Locate the cell with the specified text and output its [X, Y] center coordinate. 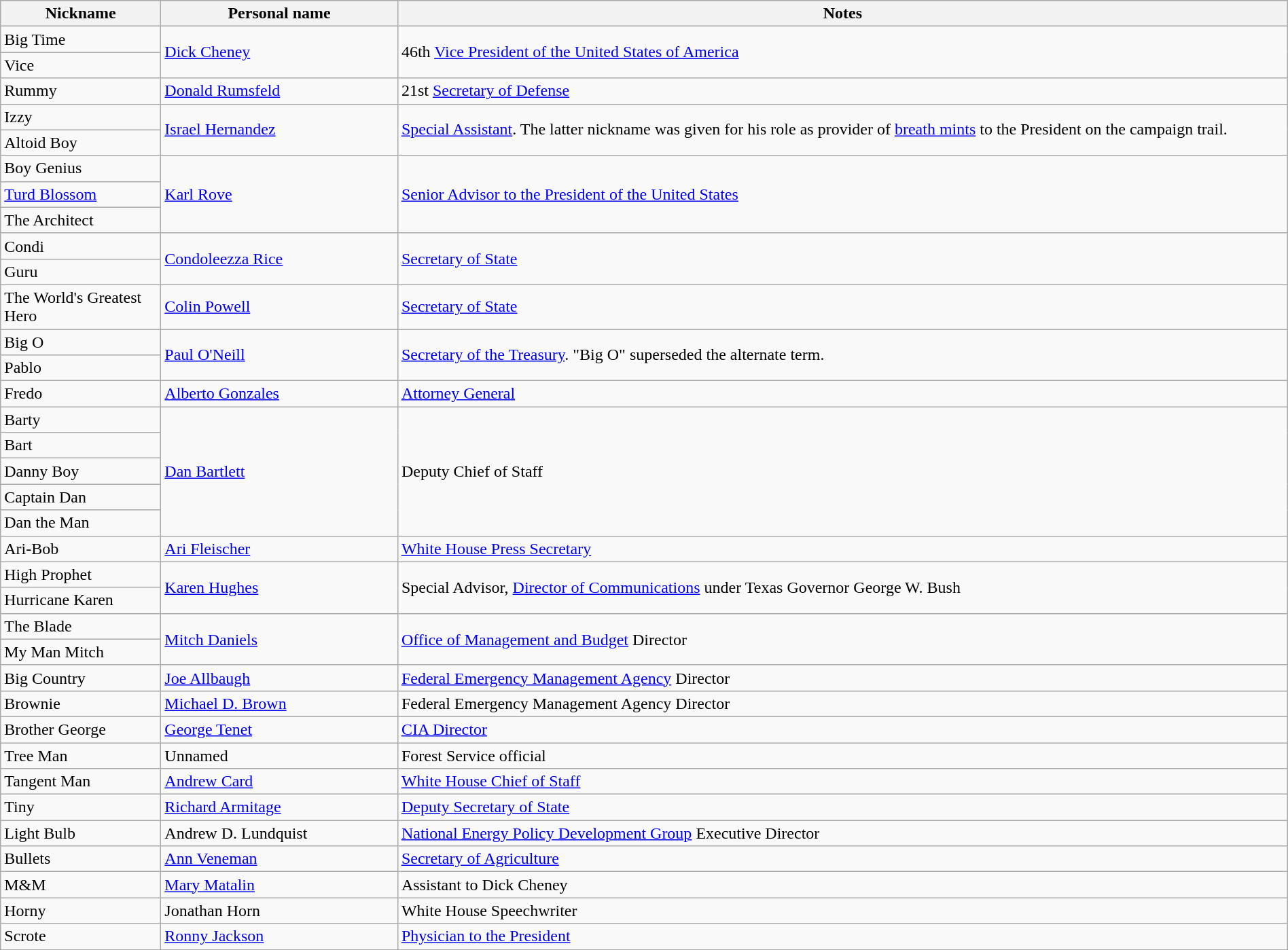
Richard Armitage [280, 807]
Karen Hughes [280, 587]
Ari-Bob [81, 549]
High Prophet [81, 574]
Condi [81, 246]
Michael D. Brown [280, 704]
Dan Bartlett [280, 471]
Physician to the President [842, 936]
Andrew Card [280, 782]
Hurricane Karen [81, 600]
Danny Boy [81, 471]
Senior Advisor to the President of the United States [842, 194]
Andrew D. Lundquist [280, 833]
Ann Veneman [280, 859]
Fredo [81, 394]
National Energy Policy Development Group Executive Director [842, 833]
White House Speechwriter [842, 911]
Secretary of the Treasury. "Big O" superseded the alternate term. [842, 354]
Joe Allbaugh [280, 678]
Karl Rove [280, 194]
Nickname [81, 14]
Big Country [81, 678]
Mary Matalin [280, 885]
Attorney General [842, 394]
46th Vice President of the United States of America [842, 52]
M&M [81, 885]
George Tenet [280, 729]
CIA Director [842, 729]
Dan the Man [81, 523]
Deputy Chief of Staff [842, 471]
Tiny [81, 807]
The Blade [81, 626]
Mitch Daniels [280, 639]
Deputy Secretary of State [842, 807]
Israel Hernandez [280, 130]
My Man Mitch [81, 652]
Tangent Man [81, 782]
Dick Cheney [280, 52]
White House Press Secretary [842, 549]
The World's Greatest Hero [81, 307]
Rummy [81, 91]
Guru [81, 272]
Special Advisor, Director of Communications under Texas Governor George W. Bush [842, 587]
Captain Dan [81, 497]
Vice [81, 65]
Unnamed [280, 756]
Big O [81, 342]
Pablo [81, 368]
Jonathan Horn [280, 911]
Barty [81, 420]
Izzy [81, 117]
Donald Rumsfeld [280, 91]
Assistant to Dick Cheney [842, 885]
Bullets [81, 859]
White House Chief of Staff [842, 782]
Boy Genius [81, 168]
Notes [842, 14]
Brother George [81, 729]
Turd Blossom [81, 194]
Horny [81, 911]
Office of Management and Budget Director [842, 639]
Paul O'Neill [280, 354]
Special Assistant. The latter nickname was given for his role as provider of breath mints to the President on the campaign trail. [842, 130]
Ari Fleischer [280, 549]
Brownie [81, 704]
Alberto Gonzales [280, 394]
Forest Service official [842, 756]
Altoid Boy [81, 143]
Big Time [81, 39]
Light Bulb [81, 833]
Bart [81, 445]
Tree Man [81, 756]
Colin Powell [280, 307]
The Architect [81, 220]
Scrote [81, 936]
Ronny Jackson [280, 936]
Secretary of Agriculture [842, 859]
Personal name [280, 14]
21st Secretary of Defense [842, 91]
Condoleezza Rice [280, 259]
